Return the (X, Y) coordinate for the center point of the cell that contains the specified text.  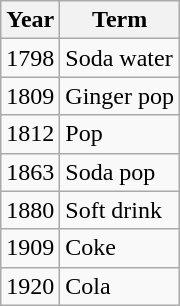
1920 (30, 286)
Soft drink (120, 210)
Pop (120, 134)
1812 (30, 134)
1863 (30, 172)
Year (30, 20)
1809 (30, 96)
Coke (120, 248)
Term (120, 20)
Soda pop (120, 172)
Soda water (120, 58)
Cola (120, 286)
1880 (30, 210)
1909 (30, 248)
1798 (30, 58)
Ginger pop (120, 96)
